Extract the (x, y) coordinate from the center of the cell holding the provided text.  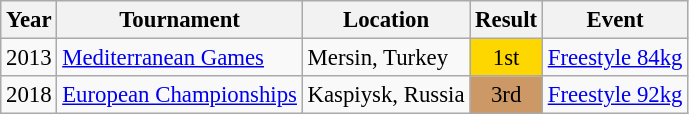
Kaspiysk, Russia (386, 95)
3rd (506, 95)
Mediterranean Games (180, 58)
Year (29, 20)
Freestyle 92kg (614, 95)
Event (614, 20)
1st (506, 58)
Location (386, 20)
2018 (29, 95)
Tournament (180, 20)
Result (506, 20)
2013 (29, 58)
Freestyle 84kg (614, 58)
Mersin, Turkey (386, 58)
European Championships (180, 95)
